Return the (x, y) coordinate for the center point of the cell that contains the specified text.  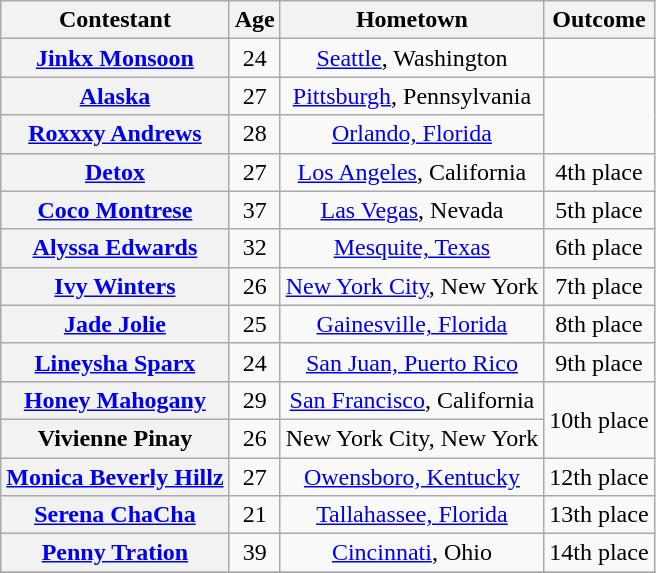
Contestant (115, 20)
Age (254, 20)
Alaska (115, 96)
7th place (599, 286)
4th place (599, 172)
37 (254, 210)
Tallahassee, Florida (412, 515)
Outcome (599, 20)
Las Vegas, Nevada (412, 210)
14th place (599, 553)
13th place (599, 515)
12th place (599, 477)
Jade Jolie (115, 324)
8th place (599, 324)
Alyssa Edwards (115, 248)
32 (254, 248)
28 (254, 134)
Cincinnati, Ohio (412, 553)
Jinkx Monsoon (115, 58)
Owensboro, Kentucky (412, 477)
Pittsburgh, Pennsylvania (412, 96)
21 (254, 515)
San Francisco, California (412, 400)
Monica Beverly Hillz (115, 477)
Seattle, Washington (412, 58)
9th place (599, 362)
25 (254, 324)
Gainesville, Florida (412, 324)
Lineysha Sparx (115, 362)
39 (254, 553)
5th place (599, 210)
Ivy Winters (115, 286)
Honey Mahogany (115, 400)
Los Angeles, California (412, 172)
6th place (599, 248)
San Juan, Puerto Rico (412, 362)
Mesquite, Texas (412, 248)
Penny Tration (115, 553)
Coco Montrese (115, 210)
Vivienne Pinay (115, 438)
Detox (115, 172)
Serena ChaCha (115, 515)
Hometown (412, 20)
Roxxxy Andrews (115, 134)
29 (254, 400)
10th place (599, 419)
Orlando, Florida (412, 134)
